From the cell containing the given text, extract its center point as [x, y] coordinate. 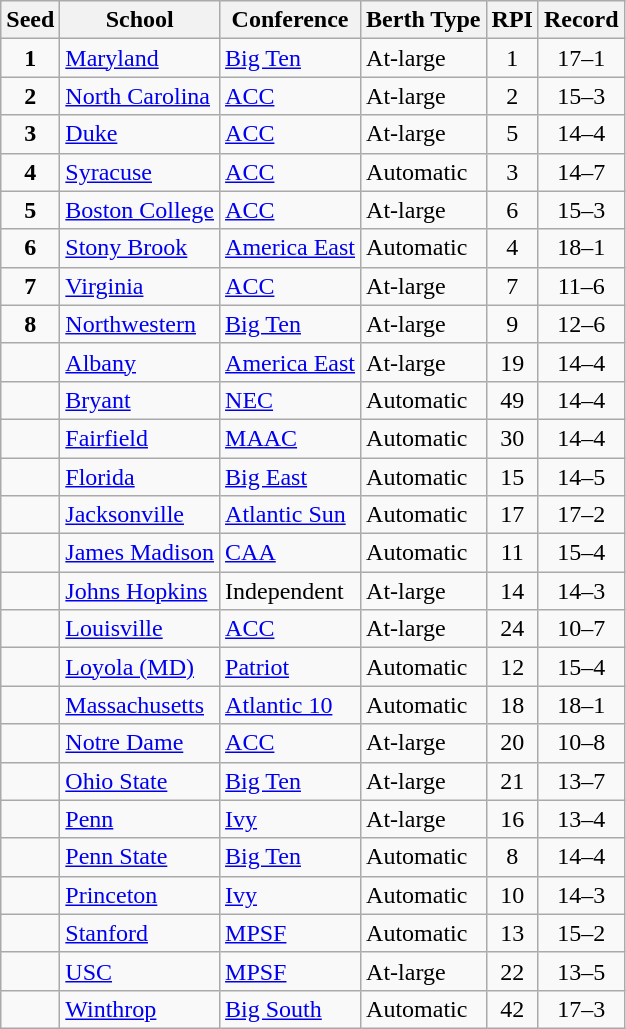
14 [512, 591]
Jacksonville [140, 515]
49 [512, 400]
NEC [290, 400]
Notre Dame [140, 743]
Boston College [140, 210]
Stony Brook [140, 248]
Atlantic 10 [290, 705]
15 [512, 477]
Virginia [140, 286]
Johns Hopkins [140, 591]
Big East [290, 477]
Independent [290, 591]
14–5 [581, 477]
Winthrop [140, 1009]
Duke [140, 134]
RPI [512, 20]
Louisville [140, 629]
10–8 [581, 743]
Penn [140, 819]
10–7 [581, 629]
Maryland [140, 58]
13–7 [581, 781]
11 [512, 553]
11–6 [581, 286]
Fairfield [140, 438]
Ohio State [140, 781]
North Carolina [140, 96]
17–2 [581, 515]
Florida [140, 477]
22 [512, 971]
James Madison [140, 553]
20 [512, 743]
19 [512, 362]
Princeton [140, 895]
CAA [290, 553]
Atlantic Sun [290, 515]
17 [512, 515]
Loyola (MD) [140, 667]
42 [512, 1009]
Berth Type [424, 20]
9 [512, 324]
16 [512, 819]
Syracuse [140, 172]
10 [512, 895]
12 [512, 667]
17–1 [581, 58]
18 [512, 705]
Patriot [290, 667]
Record [581, 20]
14–7 [581, 172]
30 [512, 438]
Conference [290, 20]
21 [512, 781]
Stanford [140, 933]
13 [512, 933]
13–5 [581, 971]
Penn State [140, 857]
12–6 [581, 324]
Bryant [140, 400]
Albany [140, 362]
School [140, 20]
13–4 [581, 819]
Big South [290, 1009]
Massachusetts [140, 705]
Seed [30, 20]
MAAC [290, 438]
24 [512, 629]
Northwestern [140, 324]
17–3 [581, 1009]
15–2 [581, 933]
USC [140, 971]
